Pinpoint the cell where the given text exists, returning its (x, y) midpoint coordinate. 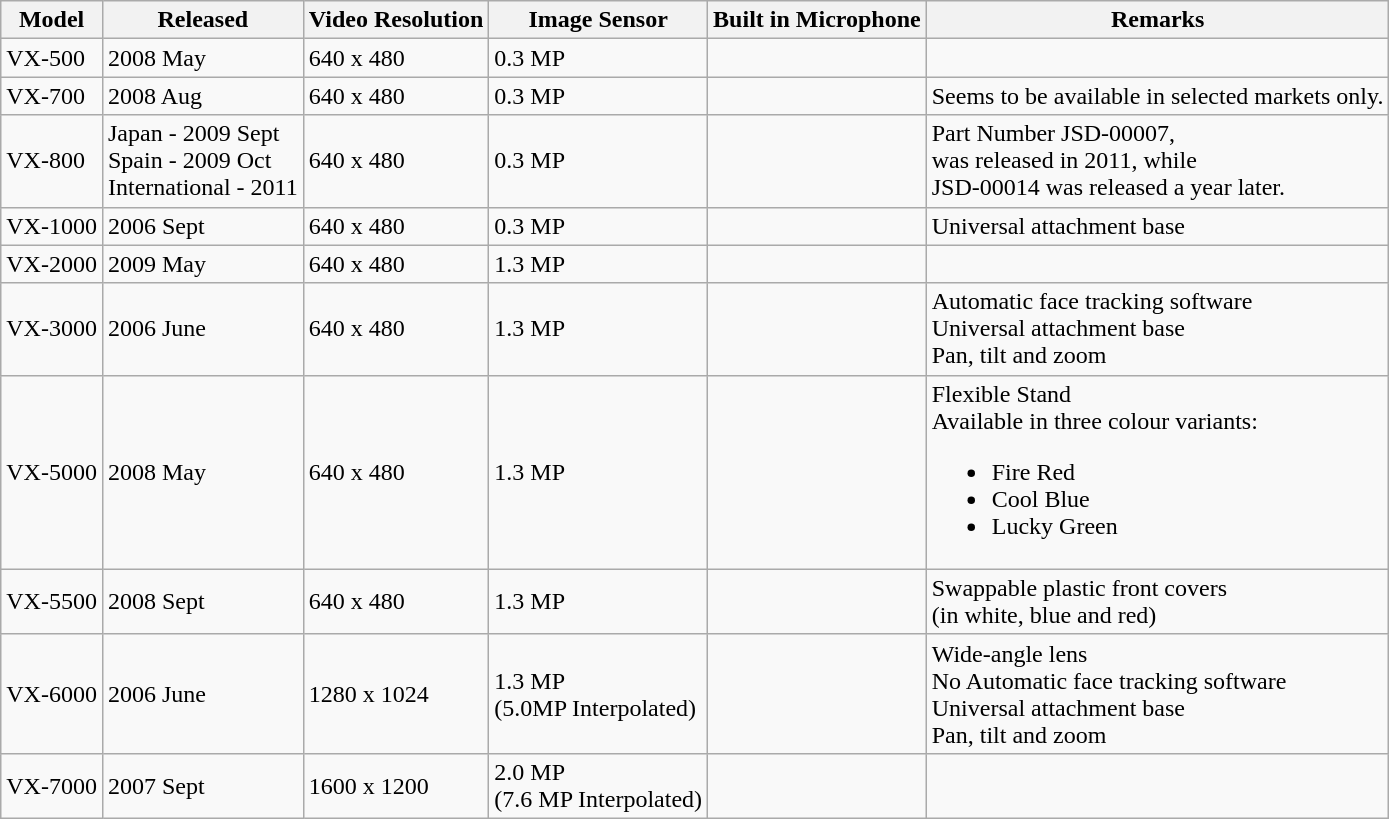
Flexible StandAvailable in three colour variants:Fire RedCool BlueLucky Green (1158, 472)
Wide-angle lensNo Automatic face tracking softwareUniversal attachment basePan, tilt and zoom (1158, 694)
2007 Sept (202, 786)
Remarks (1158, 20)
VX-5500 (52, 602)
Automatic face tracking softwareUniversal attachment basePan, tilt and zoom (1158, 329)
2006 Sept (202, 226)
Part Number JSD-00007,was released in 2011, whileJSD-00014 was released a year later. (1158, 161)
1.3 MP(5.0MP Interpolated) (598, 694)
Seems to be available in selected markets only. (1158, 96)
2008 Sept (202, 602)
VX-800 (52, 161)
Image Sensor (598, 20)
VX-500 (52, 58)
Universal attachment base (1158, 226)
Swappable plastic front covers(in white, blue and red) (1158, 602)
VX-1000 (52, 226)
VX-5000 (52, 472)
Built in Microphone (818, 20)
VX-6000 (52, 694)
Model (52, 20)
Video Resolution (396, 20)
VX-700 (52, 96)
VX-2000 (52, 264)
Released (202, 20)
2.0 MP(7.6 MP Interpolated) (598, 786)
2009 May (202, 264)
VX-7000 (52, 786)
1600 x 1200 (396, 786)
2008 Aug (202, 96)
VX-3000 (52, 329)
1280 x 1024 (396, 694)
Japan - 2009 SeptSpain - 2009 OctInternational - 2011 (202, 161)
